Determine the [X, Y] coordinate at the center of the cell enclosing the given text.  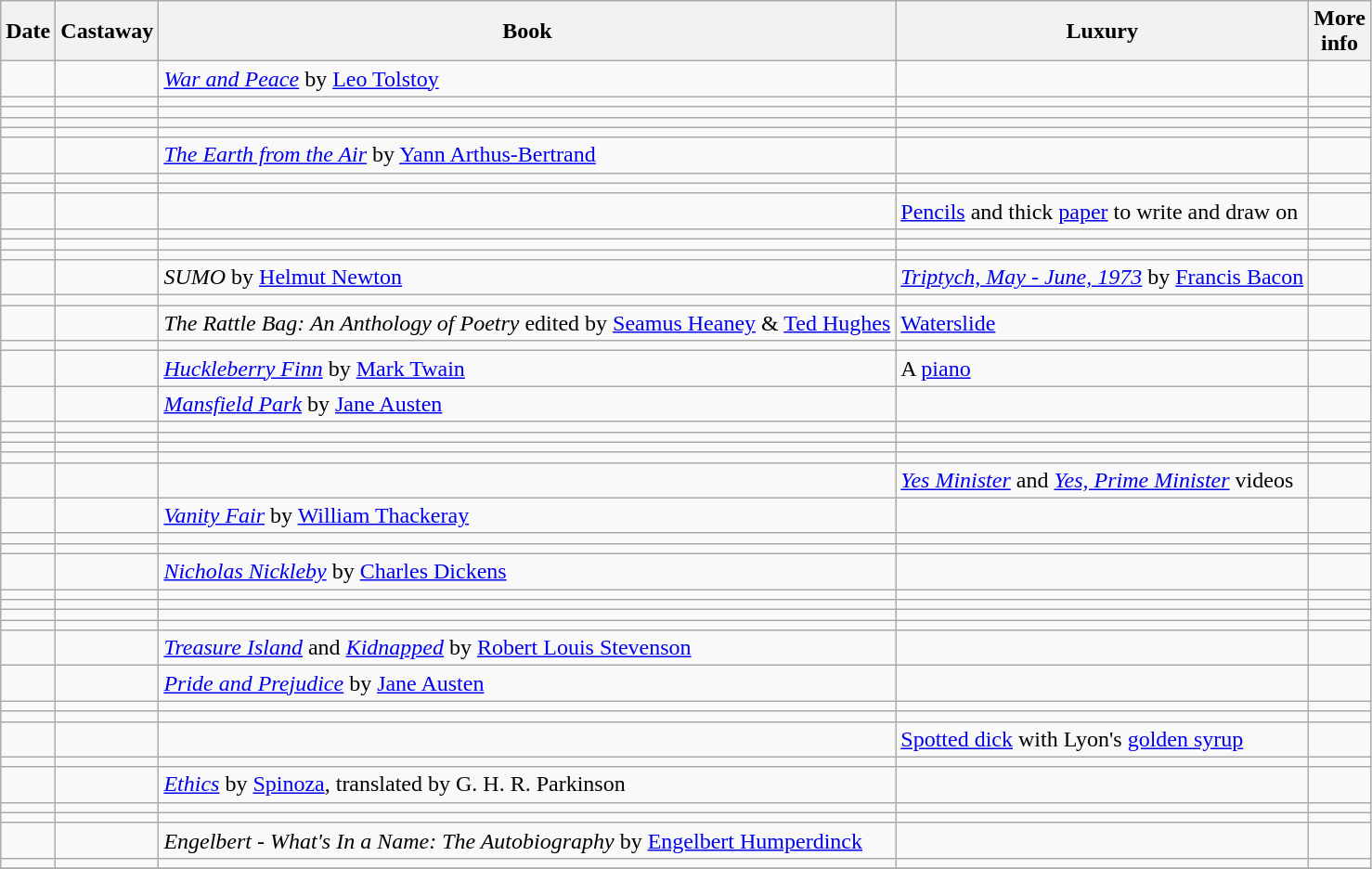
Date [28, 32]
The Rattle Bag: An Anthology of Poetry edited by Seamus Heaney & Ted Hughes [527, 323]
Huckleberry Finn by Mark Twain [527, 369]
A piano [1103, 369]
Pride and Prejudice by Jane Austen [527, 683]
Nicholas Nickleby by Charles Dickens [527, 571]
Ethics by Spinoza, translated by G. H. R. Parkinson [527, 785]
Mansfield Park by Jane Austen [527, 404]
Book [527, 32]
Pencils and thick paper to write and draw on [1103, 211]
Spotted dick with Lyon's golden syrup [1103, 739]
Castaway [108, 32]
Engelbert - What's In a Name: The Autobiography by Engelbert Humperdinck [527, 840]
The Earth from the Air by Yann Arthus-Bertrand [527, 155]
Vanity Fair by William Thackeray [527, 515]
Triptych, May - June, 1973 by Francis Bacon [1103, 278]
Waterslide [1103, 323]
Treasure Island and Kidnapped by Robert Louis Stevenson [527, 648]
Moreinfo [1340, 32]
Luxury [1103, 32]
Yes Minister and Yes, Prime Minister videos [1103, 480]
SUMO by Helmut Newton [527, 278]
War and Peace by Leo Tolstoy [527, 79]
